Return (x, y) of the center of cell containing provided text 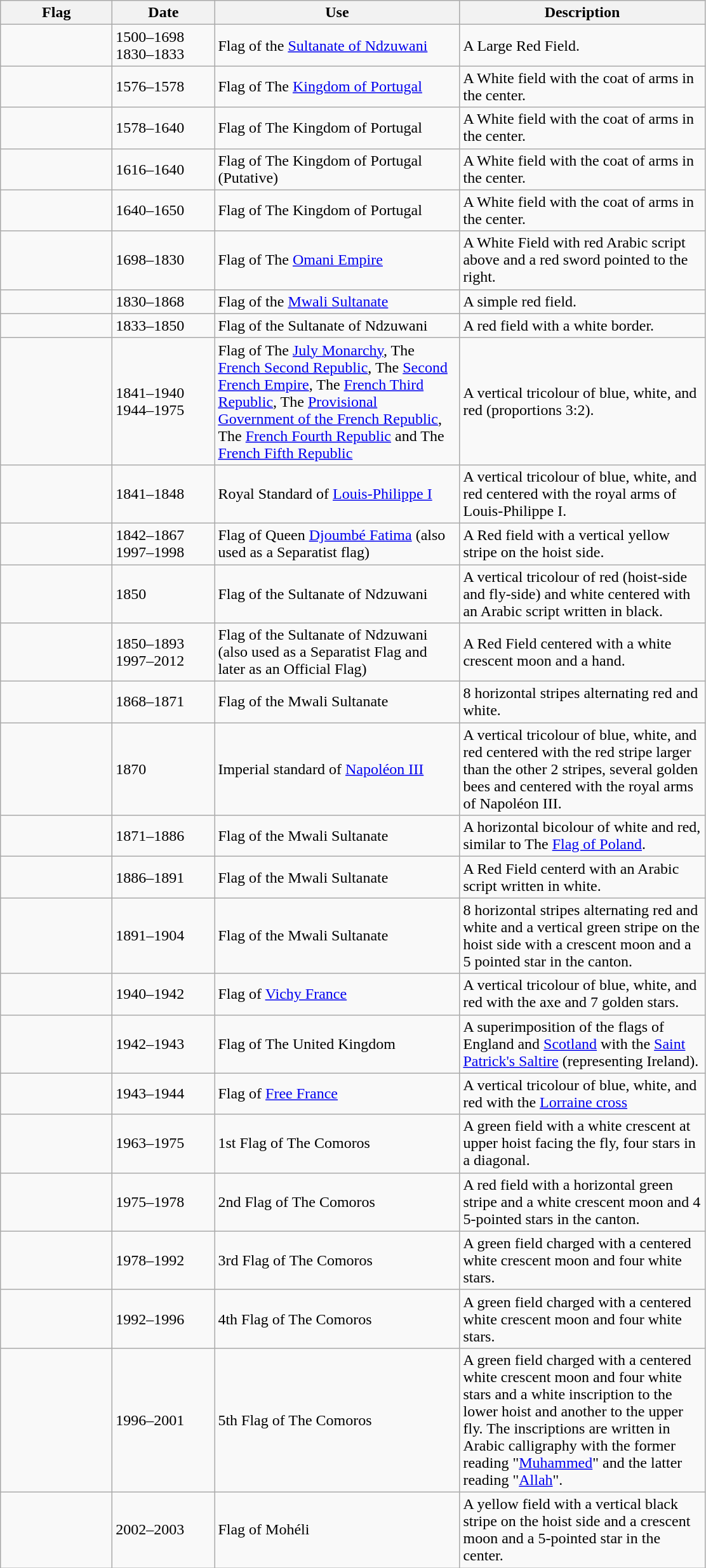
A vertical tricolour of blue, white, and red centered with the royal arms of Louis-Philippe I. (582, 494)
1830–1868 (164, 301)
1698–1830 (164, 260)
1850–18931997–2012 (164, 652)
1576–1578 (164, 86)
Date (164, 13)
Description (582, 13)
4th Flag of The Comoros (337, 1319)
A vertical tricolour of blue, white, and red (proportions 3:2). (582, 401)
1942–1943 (164, 1044)
Flag of The United Kingdom (337, 1044)
A vertical tricolour of blue, white, and red with the axe and 7 golden stars. (582, 994)
5th Flag of The Comoros (337, 1420)
1940–1942 (164, 994)
1886–1891 (164, 877)
A Large Red Field. (582, 46)
1841–19401944–1975 (164, 401)
1868–1871 (164, 702)
1842–18671997–1998 (164, 543)
2002–2003 (164, 1529)
1833–1850 (164, 326)
A Red Field centered with a white crescent moon and a hand. (582, 652)
1640–1650 (164, 211)
3rd Flag of The Comoros (337, 1260)
A vertical tricolour of red (hoist-side and fly-side) and white centered with an Arabic script written in black. (582, 594)
1616–1640 (164, 169)
A green field with a white crescent at upper hoist facing the fly, four stars in a diagonal. (582, 1143)
1975–1978 (164, 1202)
Flag of Queen Djoumbé Fatima (also used as a Separatist flag) (337, 543)
1963–1975 (164, 1143)
A superimposition of the flags of England and Scotland with the Saint Patrick's Saltire (representing Ireland). (582, 1044)
1992–1996 (164, 1319)
1870 (164, 769)
1850 (164, 594)
1943–1944 (164, 1094)
Use (337, 13)
Royal Standard of Louis-Philippe I (337, 494)
Flag of the Sultanate of Ndzuwani (also used as a Separatist Flag and later as an Official Flag) (337, 652)
Flag of Mohéli (337, 1529)
Flag of Vichy France (337, 994)
1st Flag of The Comoros (337, 1143)
A Red field with a vertical yellow stripe on the hoist side. (582, 543)
A simple red field. (582, 301)
Imperial standard of Napoléon III (337, 769)
2nd Flag of The Comoros (337, 1202)
1841–1848 (164, 494)
1891–1904 (164, 935)
A red field with a white border. (582, 326)
1500–16981830–1833 (164, 46)
A White Field with red Arabic script above and a red sword pointed to the right. (582, 260)
A horizontal bicolour of white and red, similar to The Flag of Poland. (582, 836)
A Red Field centerd with an Arabic script written in white. (582, 877)
A red field with a horizontal green stripe and a white crescent moon and 4 5-pointed stars in the canton. (582, 1202)
1978–1992 (164, 1260)
8 horizontal stripes alternating red and white. (582, 702)
Flag (57, 13)
A yellow field with a vertical black stripe on the hoist side and a crescent moon and a 5-pointed star in the center. (582, 1529)
8 horizontal stripes alternating red and white and a vertical green stripe on the hoist side with a crescent moon and a 5 pointed star in the canton. (582, 935)
1871–1886 (164, 836)
Flag of Free France (337, 1094)
1996–2001 (164, 1420)
Flag of The Omani Empire (337, 260)
A vertical tricolour of blue, white, and red with the Lorraine cross (582, 1094)
1578–1640 (164, 128)
Flag of The Kingdom of Portugal (Putative) (337, 169)
